From the cell containing the given text, extract its center point as [X, Y] coordinate. 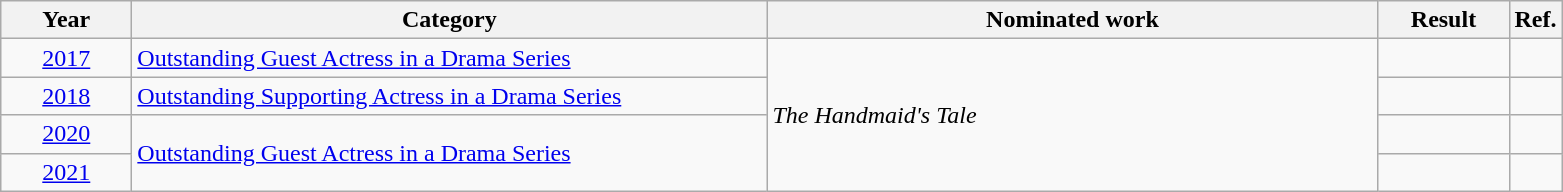
2021 [66, 172]
2018 [66, 96]
Year [66, 20]
2017 [66, 58]
2020 [66, 134]
Nominated work [1072, 20]
The Handmaid's Tale [1072, 115]
Ref. [1536, 20]
Category [450, 20]
Result [1444, 20]
Outstanding Supporting Actress in a Drama Series [450, 96]
